Detect which cell encompasses the target text, then output its [x, y] center coordinate. 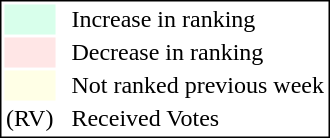
Received Votes [198, 119]
Decrease in ranking [198, 53]
Increase in ranking [198, 19]
Not ranked previous week [198, 85]
(RV) [29, 119]
